Return the [X, Y] coordinate for the center point of the cell that contains the specified text.  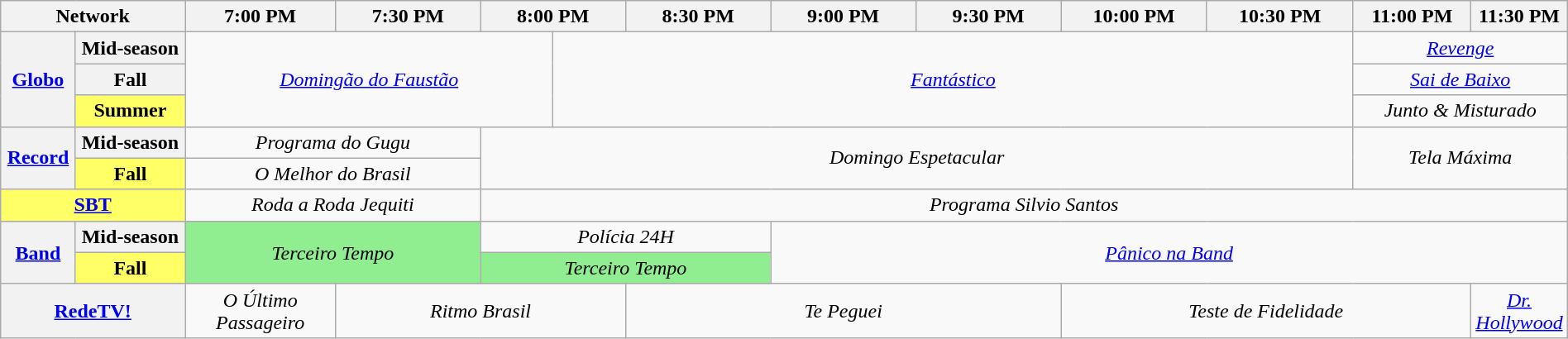
Summer [130, 111]
RedeTV! [93, 311]
9:00 PM [844, 17]
7:30 PM [409, 17]
Teste de Fidelidade [1266, 311]
O Melhor do Brasil [332, 174]
Record [38, 158]
Network [93, 17]
Te Peguei [843, 311]
Band [38, 252]
Domingão do Faustão [369, 79]
Tela Máxima [1460, 158]
Roda a Roda Jequiti [332, 205]
Pânico na Band [1169, 252]
Programa Silvio Santos [1024, 205]
10:00 PM [1135, 17]
8:30 PM [698, 17]
7:00 PM [261, 17]
8:00 PM [552, 17]
Globo [38, 79]
Programa do Gugu [332, 142]
Revenge [1460, 48]
Junto & Misturado [1460, 111]
Dr. Hollywood [1520, 311]
Sai de Baixo [1460, 79]
Domingo Espetacular [916, 158]
O Último Passageiro [261, 311]
11:00 PM [1413, 17]
11:30 PM [1520, 17]
Ritmo Brasil [481, 311]
SBT [93, 205]
Polícia 24H [625, 236]
9:30 PM [987, 17]
Fantástico [953, 79]
10:30 PM [1280, 17]
